Search for the cell housing the specified text and yield its [x, y] center coordinate. 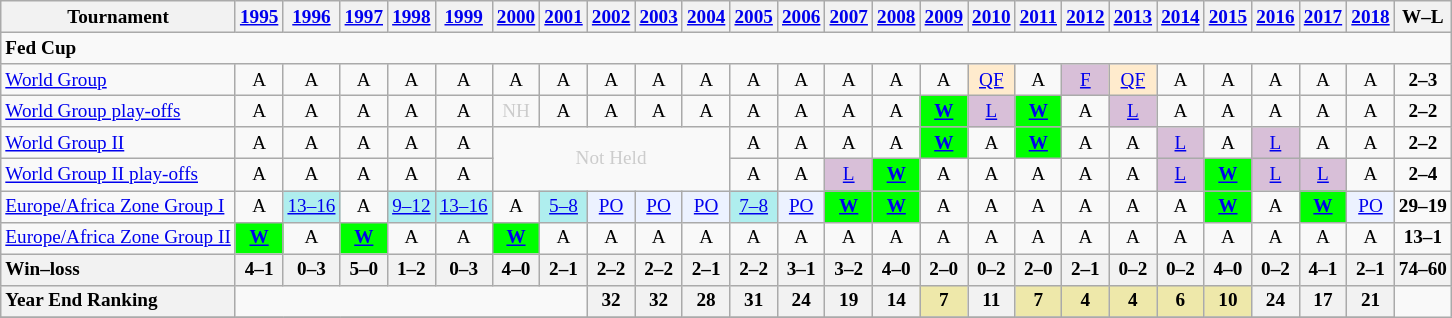
3–1 [801, 270]
Not Held [611, 158]
11 [992, 301]
Europe/Africa Zone Group I [118, 206]
Europe/Africa Zone Group II [118, 238]
2–4 [1422, 175]
2001 [564, 17]
19 [849, 301]
5–0 [364, 270]
Tournament [118, 17]
2018 [1371, 17]
World Group play-offs [118, 111]
1996 [312, 17]
2008 [896, 17]
2006 [801, 17]
2017 [1323, 17]
14 [896, 301]
5–8 [564, 206]
21 [1371, 301]
1997 [364, 17]
2010 [992, 17]
Fed Cup [726, 48]
2015 [1228, 17]
1998 [412, 17]
9–12 [412, 206]
13–1 [1422, 238]
2002 [611, 17]
6 [1181, 301]
7–8 [754, 206]
1995 [259, 17]
Year End Ranking [118, 301]
2004 [706, 17]
2–3 [1422, 80]
74–60 [1422, 270]
17 [1323, 301]
10 [1228, 301]
31 [754, 301]
2016 [1276, 17]
2007 [849, 17]
W–L [1422, 17]
World Group II play-offs [118, 175]
3–2 [849, 270]
2009 [944, 17]
28 [706, 301]
F [1086, 80]
2000 [516, 17]
1–2 [412, 270]
29–19 [1422, 206]
2011 [1038, 17]
NH [516, 111]
2012 [1086, 17]
2014 [1181, 17]
2003 [659, 17]
Win–loss [118, 270]
2013 [1133, 17]
World Group II [118, 143]
2005 [754, 17]
World Group [118, 80]
1999 [464, 17]
